Capture the cell that displays the provided text and extract its [x, y] central coordinate. 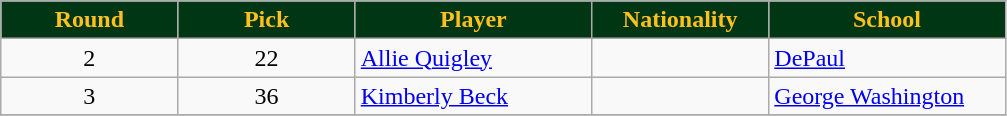
22 [266, 58]
Pick [266, 20]
DePaul [887, 58]
Player [473, 20]
Round [90, 20]
Nationality [680, 20]
George Washington [887, 96]
2 [90, 58]
School [887, 20]
Kimberly Beck [473, 96]
36 [266, 96]
Allie Quigley [473, 58]
3 [90, 96]
